Return the (x, y) coordinate for the center point of the cell that contains the specified text.  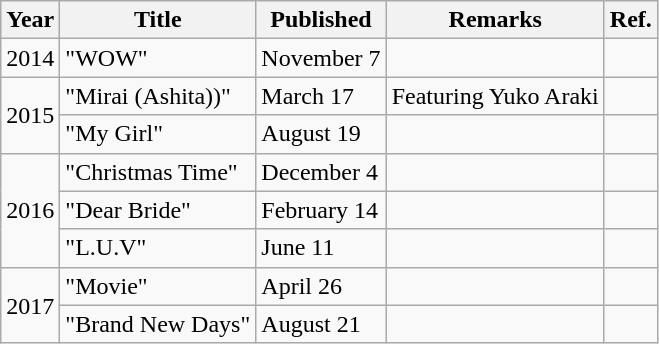
Published (321, 20)
August 21 (321, 324)
"Brand New Days" (158, 324)
Featuring Yuko Araki (495, 96)
"L.U.V" (158, 248)
February 14 (321, 210)
August 19 (321, 134)
June 11 (321, 248)
Year (30, 20)
2014 (30, 58)
November 7 (321, 58)
"WOW" (158, 58)
"Dear Bride" (158, 210)
Title (158, 20)
December 4 (321, 172)
Ref. (630, 20)
"Mirai (Ashita))" (158, 96)
March 17 (321, 96)
Remarks (495, 20)
2017 (30, 305)
2015 (30, 115)
"My Girl" (158, 134)
"Movie" (158, 286)
"Christmas Time" (158, 172)
2016 (30, 210)
April 26 (321, 286)
